Identify which cell holds the provided text, then report its (X, Y) central coordinate. 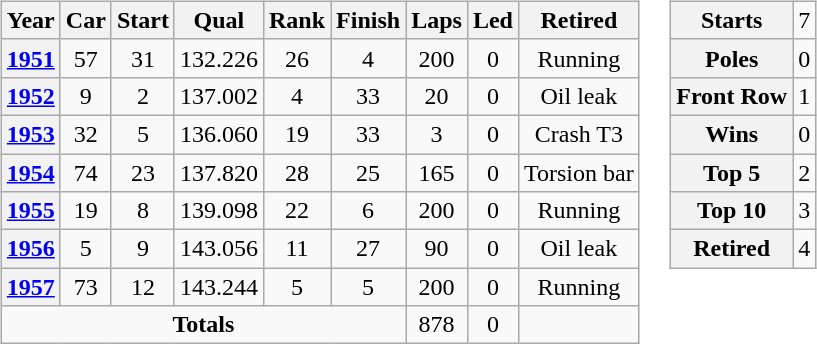
Qual (218, 20)
Torsion bar (578, 173)
7 (804, 20)
1951 (30, 58)
132.226 (218, 58)
31 (142, 58)
27 (368, 249)
57 (86, 58)
Rank (296, 20)
1955 (30, 211)
22 (296, 211)
20 (437, 96)
1956 (30, 249)
1957 (30, 287)
Led (492, 20)
Finish (368, 20)
165 (437, 173)
Top 5 (732, 173)
23 (142, 173)
Start (142, 20)
137.002 (218, 96)
Top 10 (732, 211)
1 (804, 96)
1952 (30, 96)
90 (437, 249)
28 (296, 173)
Poles (732, 58)
8 (142, 211)
Wins (732, 134)
Front Row (732, 96)
11 (296, 249)
137.820 (218, 173)
74 (86, 173)
32 (86, 134)
1953 (30, 134)
Year (30, 20)
Laps (437, 20)
143.056 (218, 249)
26 (296, 58)
Crash T3 (578, 134)
6 (368, 211)
878 (437, 325)
Starts (732, 20)
139.098 (218, 211)
73 (86, 287)
143.244 (218, 287)
12 (142, 287)
25 (368, 173)
Totals (203, 325)
1954 (30, 173)
136.060 (218, 134)
Car (86, 20)
